Determine the [X, Y] coordinate at the center of the cell enclosing the given text.  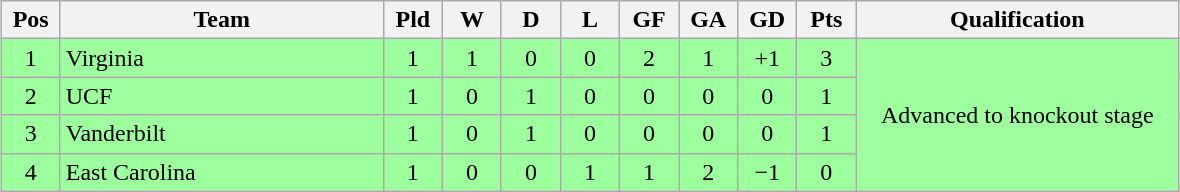
East Carolina [222, 172]
W [472, 20]
UCF [222, 96]
Virginia [222, 58]
D [530, 20]
Pts [826, 20]
Team [222, 20]
Advanced to knockout stage [1018, 115]
Qualification [1018, 20]
GA [708, 20]
−1 [768, 172]
4 [30, 172]
GF [650, 20]
+1 [768, 58]
GD [768, 20]
Vanderbilt [222, 134]
L [590, 20]
Pos [30, 20]
Pld [412, 20]
